From the cell containing the given text, extract its center point as [x, y] coordinate. 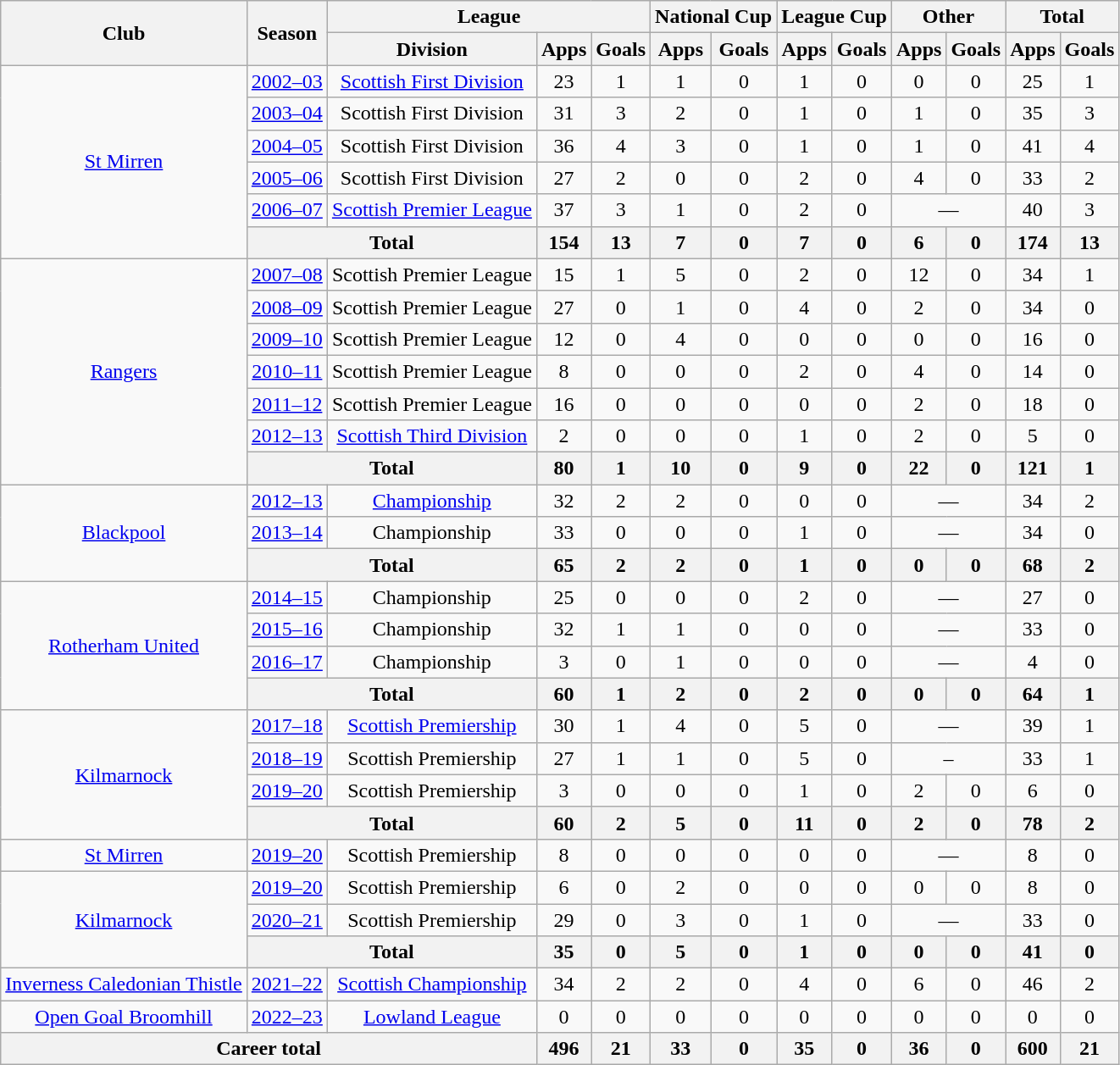
80 [563, 469]
31 [563, 114]
Scottish Third Division [432, 436]
2014–15 [286, 597]
National Cup [713, 17]
2015–16 [286, 630]
40 [1033, 210]
Open Goal Broomhill [124, 1017]
2010–11 [286, 371]
64 [1033, 694]
Scottish Championship [432, 985]
Rangers [124, 371]
Season [286, 33]
2011–12 [286, 404]
30 [563, 726]
600 [1033, 1049]
23 [563, 81]
2020–21 [286, 919]
22 [918, 469]
2002–03 [286, 81]
68 [1033, 565]
18 [1033, 404]
Lowland League [432, 1017]
League [488, 17]
2005–06 [286, 178]
Rotherham United [124, 646]
Club [124, 33]
2022–23 [286, 1017]
2016–17 [286, 662]
39 [1033, 726]
Career total [269, 1049]
174 [1033, 242]
154 [563, 242]
2008–09 [286, 307]
10 [681, 469]
Other [948, 17]
League Cup [834, 17]
2018–19 [286, 758]
– [948, 758]
11 [805, 823]
496 [563, 1049]
2017–18 [286, 726]
2006–07 [286, 210]
Division [432, 49]
Blackpool [124, 533]
78 [1033, 823]
Inverness Caledonian Thistle [124, 985]
46 [1033, 985]
15 [563, 275]
2004–05 [286, 146]
9 [805, 469]
2009–10 [286, 339]
29 [563, 919]
2021–22 [286, 985]
14 [1033, 371]
37 [563, 210]
121 [1033, 469]
65 [563, 565]
2003–04 [286, 114]
2013–14 [286, 533]
2007–08 [286, 275]
